Determine the [x, y] coordinate at the center of the cell enclosing the given text.  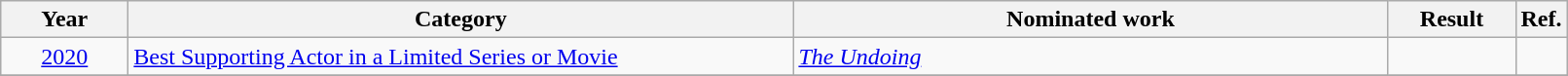
Nominated work [1090, 19]
Category [461, 19]
Year [64, 19]
Ref. [1542, 19]
2020 [64, 57]
Best Supporting Actor in a Limited Series or Movie [461, 57]
The Undoing [1090, 57]
Result [1452, 19]
